For the text-containing cell, return its midpoint in (X, Y) coordinate format. 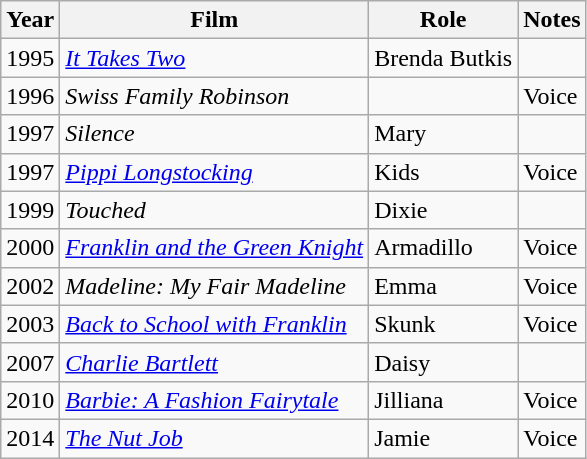
Emma (444, 286)
2010 (30, 400)
Role (444, 20)
2000 (30, 248)
1996 (30, 96)
Charlie Bartlett (214, 362)
1995 (30, 58)
Armadillo (444, 248)
Brenda Butkis (444, 58)
It Takes Two (214, 58)
1999 (30, 210)
Silence (214, 134)
Swiss Family Robinson (214, 96)
Film (214, 20)
Skunk (444, 324)
2007 (30, 362)
Daisy (444, 362)
Touched (214, 210)
Notes (552, 20)
Barbie: A Fashion Fairytale (214, 400)
Mary (444, 134)
Pippi Longstocking (214, 172)
Franklin and the Green Knight (214, 248)
Madeline: My Fair Madeline (214, 286)
Back to School with Franklin (214, 324)
Kids (444, 172)
Jamie (444, 438)
Jilliana (444, 400)
2014 (30, 438)
2002 (30, 286)
Year (30, 20)
2003 (30, 324)
The Nut Job (214, 438)
Dixie (444, 210)
